Return the (x, y) coordinate for the center point of the cell that contains the specified text.  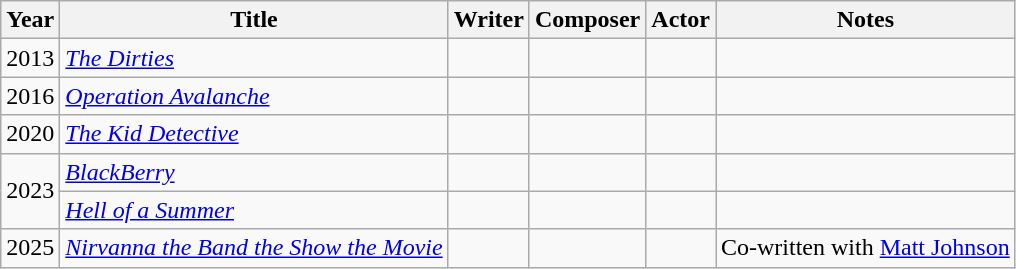
2020 (30, 134)
Year (30, 20)
BlackBerry (254, 172)
Writer (488, 20)
2016 (30, 96)
Hell of a Summer (254, 210)
The Kid Detective (254, 134)
Operation Avalanche (254, 96)
Actor (681, 20)
Co-written with Matt Johnson (866, 248)
The Dirties (254, 58)
Nirvanna the Band the Show the Movie (254, 248)
Title (254, 20)
Notes (866, 20)
2023 (30, 191)
2025 (30, 248)
2013 (30, 58)
Composer (587, 20)
